Scan for the cell matching the given text and deliver its (X, Y) coordinate at center. 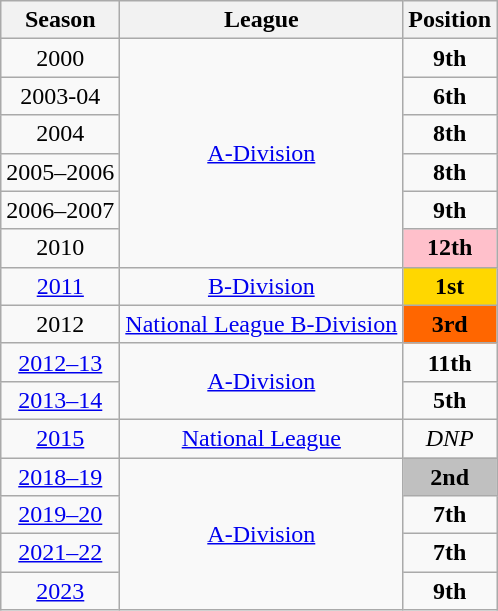
5th (450, 400)
12th (450, 248)
2012 (60, 324)
6th (450, 96)
2019–20 (60, 515)
B-Division (262, 286)
National League (262, 438)
2010 (60, 248)
3rd (450, 324)
2006–2007 (60, 210)
DNP (450, 438)
2011 (60, 286)
2021–22 (60, 553)
National League B-Division (262, 324)
2nd (450, 477)
2005–2006 (60, 172)
2023 (60, 591)
1st (450, 286)
Season (60, 20)
2015 (60, 438)
Position (450, 20)
2004 (60, 134)
2013–14 (60, 400)
2000 (60, 58)
2003-04 (60, 96)
2012–13 (60, 362)
2018–19 (60, 477)
League (262, 20)
11th (450, 362)
